Output the [X, Y] coordinate of the center of the cell containing the given text.  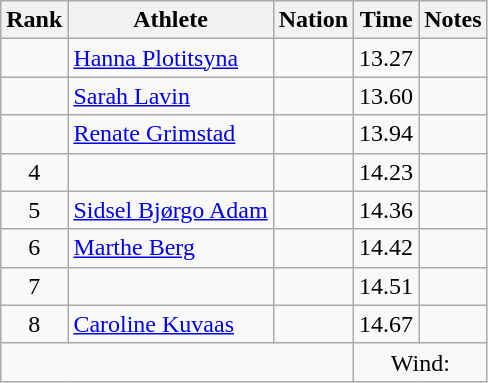
Wind: [420, 362]
14.67 [386, 324]
5 [34, 210]
Notes [453, 20]
13.94 [386, 134]
Hanna Plotitsyna [170, 58]
Rank [34, 20]
Sidsel Bjørgo Adam [170, 210]
Renate Grimstad [170, 134]
Time [386, 20]
13.60 [386, 96]
8 [34, 324]
14.23 [386, 172]
6 [34, 248]
14.51 [386, 286]
14.36 [386, 210]
4 [34, 172]
Caroline Kuvaas [170, 324]
Sarah Lavin [170, 96]
13.27 [386, 58]
14.42 [386, 248]
Athlete [170, 20]
Marthe Berg [170, 248]
7 [34, 286]
Nation [313, 20]
